Detect which cell encompasses the target text, then output its [X, Y] center coordinate. 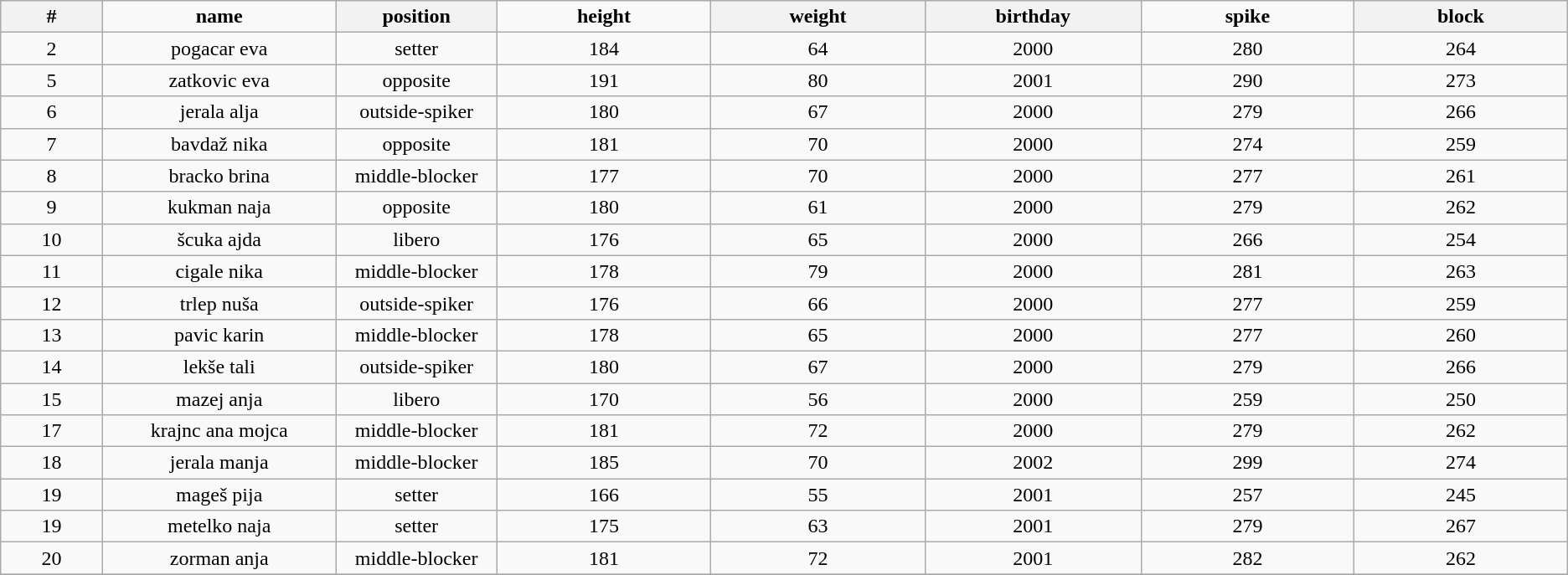
11 [52, 271]
bavdaž nika [219, 144]
2 [52, 49]
12 [52, 303]
254 [1461, 239]
zorman anja [219, 558]
7 [52, 144]
name [219, 17]
18 [52, 463]
281 [1247, 271]
177 [603, 176]
zatkovic eva [219, 80]
jerala alja [219, 112]
# [52, 17]
290 [1247, 80]
birthday [1033, 17]
63 [818, 526]
185 [603, 463]
weight [818, 17]
17 [52, 431]
175 [603, 526]
261 [1461, 176]
5 [52, 80]
kukman naja [219, 208]
mazej anja [219, 399]
15 [52, 399]
20 [52, 558]
250 [1461, 399]
metelko naja [219, 526]
61 [818, 208]
184 [603, 49]
14 [52, 367]
80 [818, 80]
273 [1461, 80]
pavic karin [219, 335]
block [1461, 17]
55 [818, 495]
56 [818, 399]
šcuka ajda [219, 239]
height [603, 17]
267 [1461, 526]
299 [1247, 463]
282 [1247, 558]
6 [52, 112]
cigale nika [219, 271]
trlep nuša [219, 303]
257 [1247, 495]
position [416, 17]
280 [1247, 49]
krajnc ana mojca [219, 431]
264 [1461, 49]
spike [1247, 17]
170 [603, 399]
13 [52, 335]
64 [818, 49]
245 [1461, 495]
pogacar eva [219, 49]
10 [52, 239]
260 [1461, 335]
bracko brina [219, 176]
2002 [1033, 463]
jerala manja [219, 463]
mageš pija [219, 495]
9 [52, 208]
191 [603, 80]
66 [818, 303]
lekše tali [219, 367]
8 [52, 176]
79 [818, 271]
166 [603, 495]
263 [1461, 271]
